Extract the [X, Y] coordinate from the center of the cell holding the provided text.  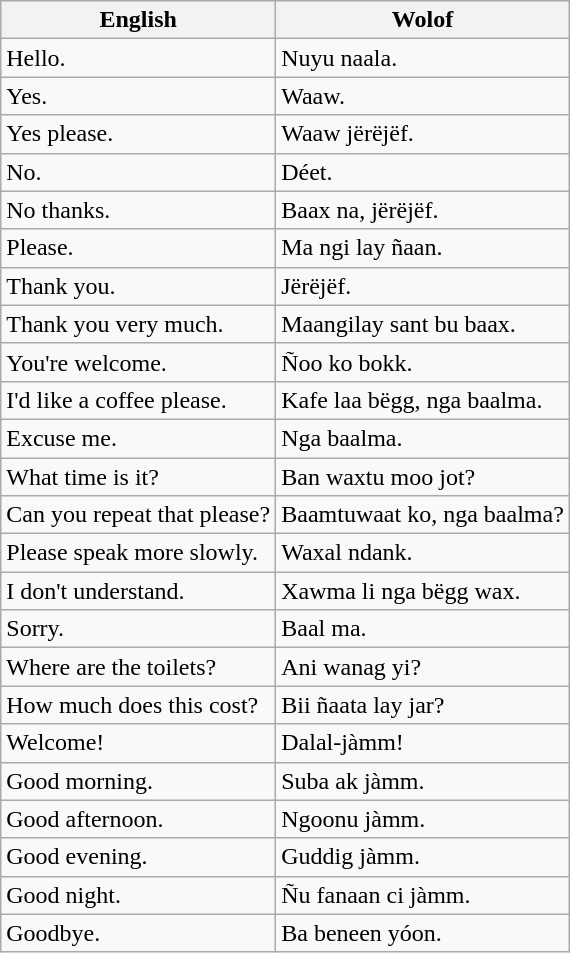
Baal ma. [423, 629]
Kafe laa bëgg, nga baalma. [423, 400]
Ñoo ko bokk. [423, 362]
Guddig jàmm. [423, 857]
Nuyu naala. [423, 58]
Ani wanag yi? [423, 667]
Excuse me. [138, 438]
Where are the toilets? [138, 667]
You're welcome. [138, 362]
Déet. [423, 172]
Waaw. [423, 96]
No. [138, 172]
Wolof [423, 20]
Good morning. [138, 781]
Please. [138, 248]
Dalal-jàmm! [423, 743]
Ban waxtu moo jot? [423, 477]
Good night. [138, 895]
Bii ñaata lay jar? [423, 705]
Nga baalma. [423, 438]
Jërëjëf. [423, 286]
Baax na, jërëjëf. [423, 210]
Waaw jërëjëf. [423, 134]
Good afternoon. [138, 819]
Xawma li nga bëgg wax. [423, 591]
Thank you. [138, 286]
Suba ak jàmm. [423, 781]
Ñu fanaan ci jàmm. [423, 895]
Baamtuwaat ko, nga baalma? [423, 515]
Hello. [138, 58]
Can you repeat that please? [138, 515]
Goodbye. [138, 933]
Ba beneen yóon. [423, 933]
I don't understand. [138, 591]
Ma ngi lay ñaan. [423, 248]
English [138, 20]
No thanks. [138, 210]
What time is it? [138, 477]
Good evening. [138, 857]
Maangilay sant bu baax. [423, 324]
Thank you very much. [138, 324]
Yes please. [138, 134]
Please speak more slowly. [138, 553]
Yes. [138, 96]
Waxal ndank. [423, 553]
Sorry. [138, 629]
How much does this cost? [138, 705]
Welcome! [138, 743]
Ngoonu jàmm. [423, 819]
I'd like a coffee please. [138, 400]
